Return the (x, y) coordinate for the center point of the cell that contains the specified text.  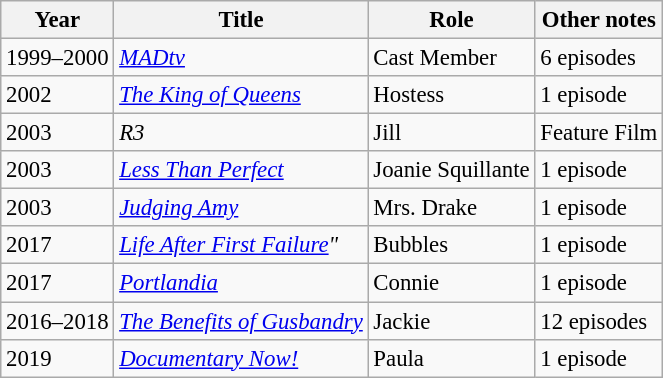
Paula (452, 358)
The King of Queens (241, 95)
R3 (241, 133)
Feature Film (599, 133)
2019 (58, 358)
Role (452, 20)
MADtv (241, 58)
Judging Amy (241, 208)
Title (241, 20)
Portlandia (241, 283)
2002 (58, 95)
Joanie Squillante (452, 170)
Other notes (599, 20)
Life After First Failure" (241, 245)
Year (58, 20)
The Benefits of Gusbandry (241, 321)
Bubbles (452, 245)
Connie (452, 283)
12 episodes (599, 321)
1999–2000 (58, 58)
Documentary Now! (241, 358)
6 episodes (599, 58)
Hostess (452, 95)
Mrs. Drake (452, 208)
Less Than Perfect (241, 170)
Jackie (452, 321)
Cast Member (452, 58)
2016–2018 (58, 321)
Jill (452, 133)
